Determine the [X, Y] coordinate at the center of the cell enclosing the given text.  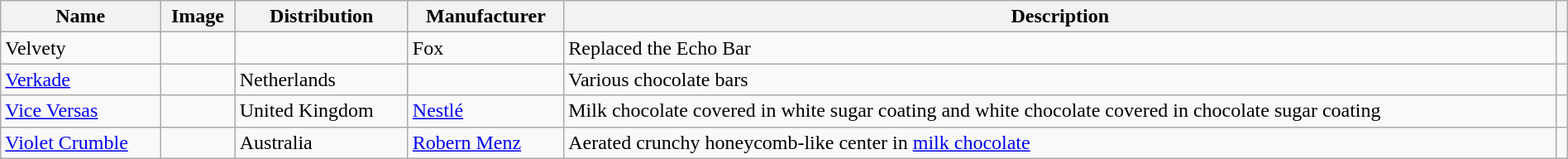
Australia [321, 142]
Violet Crumble [81, 142]
United Kingdom [321, 111]
Velvety [81, 48]
Verkade [81, 79]
Distribution [321, 17]
Netherlands [321, 79]
Name [81, 17]
Nestlé [485, 111]
Robern Menz [485, 142]
Fox [485, 48]
Aerated crunchy honeycomb-like center in milk chocolate [1060, 142]
Milk chocolate covered in white sugar coating and white chocolate covered in chocolate sugar coating [1060, 111]
Manufacturer [485, 17]
Various chocolate bars [1060, 79]
Image [198, 17]
Description [1060, 17]
Replaced the Echo Bar [1060, 48]
Vice Versas [81, 111]
